Return (X, Y) of the center of cell containing provided text 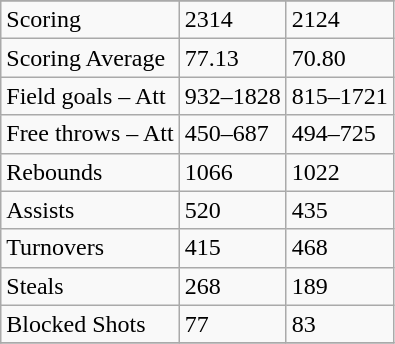
2314 (232, 20)
83 (340, 324)
Blocked Shots (90, 324)
520 (232, 210)
Scoring (90, 20)
1022 (340, 172)
77 (232, 324)
Turnovers (90, 248)
450–687 (232, 134)
Assists (90, 210)
Free throws – Att (90, 134)
468 (340, 248)
1066 (232, 172)
932–1828 (232, 96)
494–725 (340, 134)
Rebounds (90, 172)
Steals (90, 286)
268 (232, 286)
815–1721 (340, 96)
415 (232, 248)
435 (340, 210)
189 (340, 286)
77.13 (232, 58)
Scoring Average (90, 58)
Field goals – Att (90, 96)
70.80 (340, 58)
2124 (340, 20)
